Pinpoint the cell where the given text exists, returning its [X, Y] midpoint coordinate. 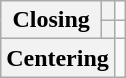
Closing [52, 20]
Centering [58, 58]
